Return [X, Y] of the center of cell containing provided text 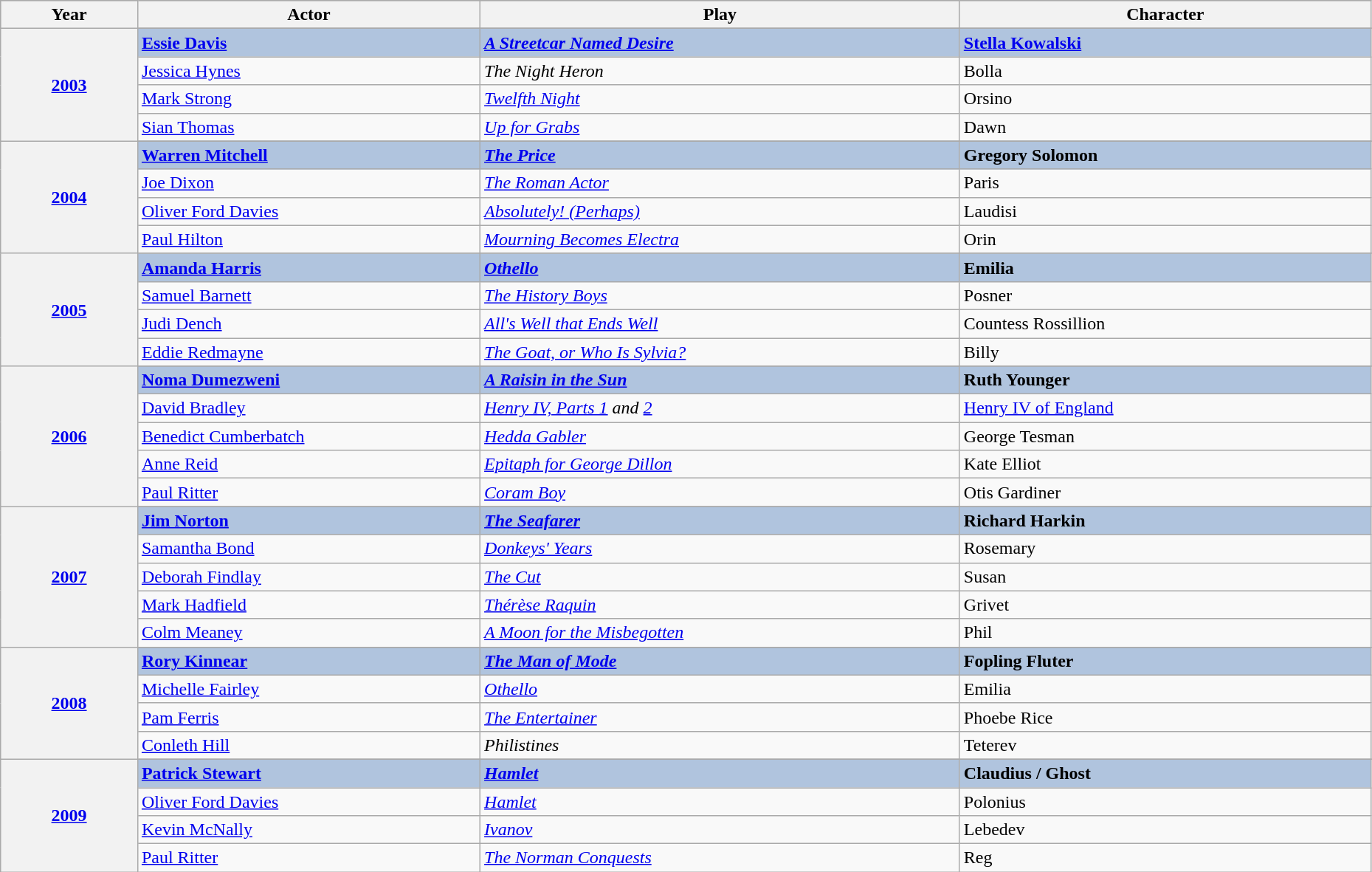
Conleth Hill [308, 745]
Sian Thomas [308, 127]
Henry IV, Parts 1 and 2 [720, 408]
Laudisi [1165, 211]
Claudius / Ghost [1165, 773]
Samantha Bond [308, 549]
Gregory Solomon [1165, 155]
A Raisin in the Sun [720, 380]
Dawn [1165, 127]
Polonius [1165, 801]
The Seafarer [720, 521]
Anne Reid [308, 464]
Bolla [1165, 71]
2007 [69, 577]
Reg [1165, 858]
Epitaph for George Dillon [720, 464]
George Tesman [1165, 436]
Henry IV of England [1165, 408]
Colm Meaney [308, 633]
2006 [69, 436]
The Goat, or Who Is Sylvia? [720, 352]
Orsino [1165, 99]
Noma Dumezweni [308, 380]
All's Well that Ends Well [720, 323]
Thérèse Raquin [720, 605]
Grivet [1165, 605]
2008 [69, 703]
Rosemary [1165, 549]
Patrick Stewart [308, 773]
Essie Davis [308, 43]
A Streetcar Named Desire [720, 43]
Amanda Harris [308, 267]
Actor [308, 15]
Philistines [720, 745]
Paris [1165, 183]
Mark Strong [308, 99]
Orin [1165, 239]
Phil [1165, 633]
Absolutely! (Perhaps) [720, 211]
The Cut [720, 577]
Coram Boy [720, 492]
Joe Dixon [308, 183]
Billy [1165, 352]
Phoebe Rice [1165, 717]
The Night Heron [720, 71]
Ivanov [720, 830]
Susan [1165, 577]
The Norman Conquests [720, 858]
Stella Kowalski [1165, 43]
Samuel Barnett [308, 295]
Kate Elliot [1165, 464]
Richard Harkin [1165, 521]
Paul Hilton [308, 239]
Posner [1165, 295]
Warren Mitchell [308, 155]
2009 [69, 815]
The Entertainer [720, 717]
Michelle Fairley [308, 689]
Teterev [1165, 745]
Hedda Gabler [720, 436]
Kevin McNally [308, 830]
Play [720, 15]
The History Boys [720, 295]
Ruth Younger [1165, 380]
David Bradley [308, 408]
Up for Grabs [720, 127]
Twelfth Night [720, 99]
Otis Gardiner [1165, 492]
Countess Rossillion [1165, 323]
2004 [69, 197]
Character [1165, 15]
Eddie Redmayne [308, 352]
Pam Ferris [308, 717]
Rory Kinnear [308, 661]
A Moon for the Misbegotten [720, 633]
Jim Norton [308, 521]
Benedict Cumberbatch [308, 436]
2005 [69, 309]
The Man of Mode [720, 661]
Donkeys' Years [720, 549]
Mark Hadfield [308, 605]
The Price [720, 155]
Judi Dench [308, 323]
Fopling Fluter [1165, 661]
Mourning Becomes Electra [720, 239]
Deborah Findlay [308, 577]
The Roman Actor [720, 183]
Year [69, 15]
2003 [69, 85]
Lebedev [1165, 830]
Jessica Hynes [308, 71]
